Provide the [x, y] coordinate of the cell's center where the given text is located.  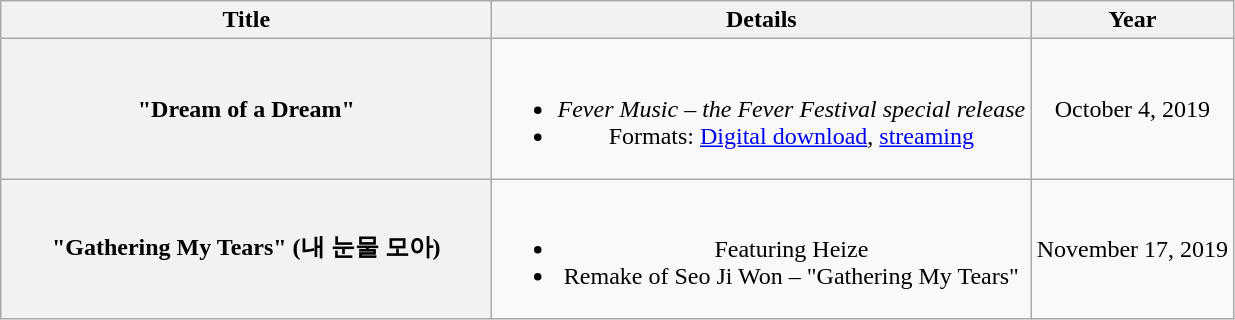
Year [1132, 20]
Title [246, 20]
Details [762, 20]
Fever Music – the Fever Festival special releaseFormats: Digital download, streaming [762, 109]
October 4, 2019 [1132, 109]
"Dream of a Dream" [246, 109]
November 17, 2019 [1132, 249]
"Gathering My Tears" (내 눈물 모아) [246, 249]
Featuring HeizeRemake of Seo Ji Won – "Gathering My Tears" [762, 249]
